Pinpoint the cell where the given text exists, returning its (X, Y) midpoint coordinate. 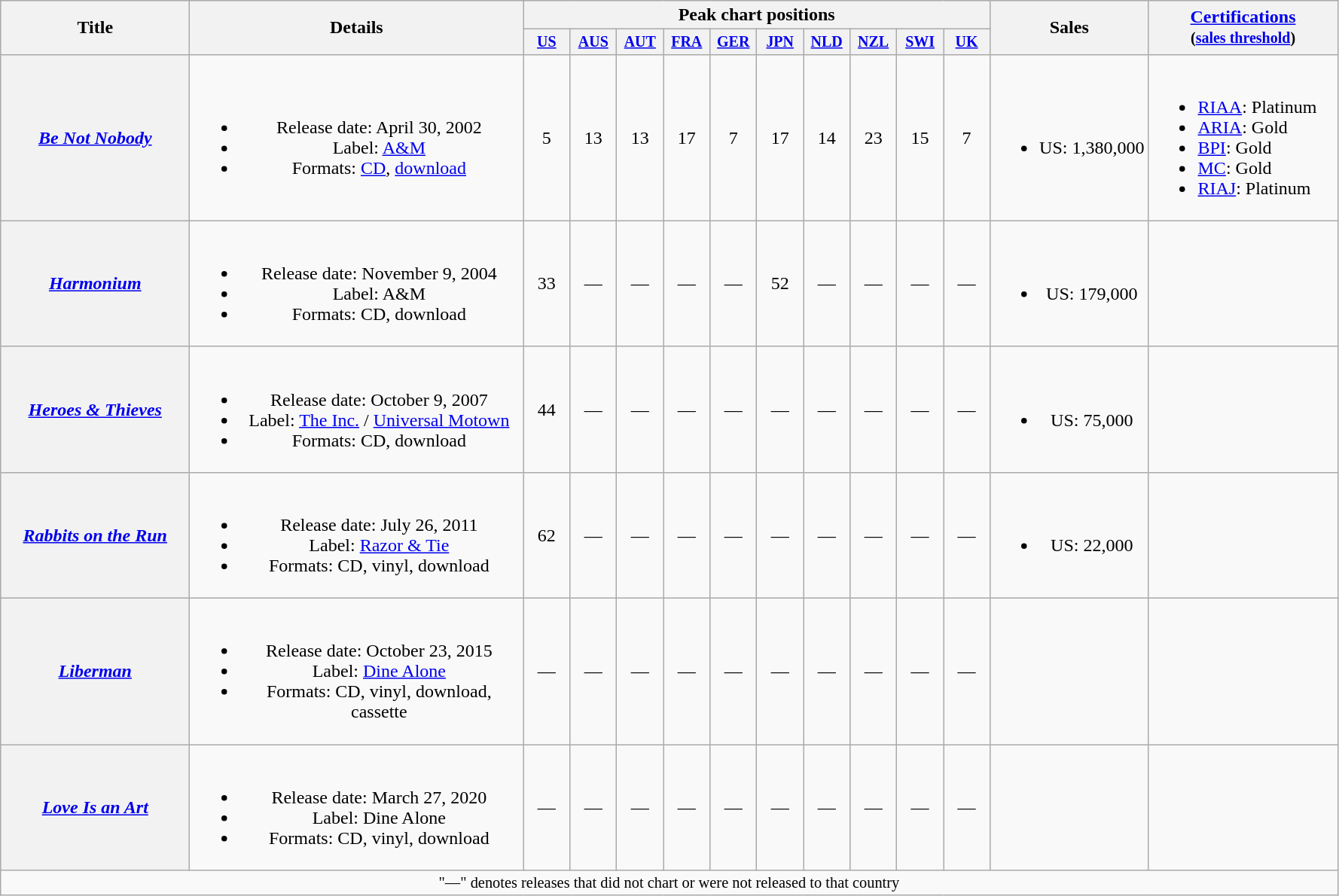
AUS (593, 42)
44 (547, 410)
23 (874, 137)
FRA (687, 42)
US: 179,000 (1069, 283)
Release date: November 9, 2004Label: A&MFormats: CD, download (357, 283)
GER (734, 42)
52 (780, 283)
UK (967, 42)
NLD (827, 42)
33 (547, 283)
SWI (920, 42)
Release date: July 26, 2011Label: Razor & TieFormats: CD, vinyl, download (357, 535)
US: 22,000 (1069, 535)
US (547, 42)
Release date: October 9, 2007Label: The Inc. / Universal MotownFormats: CD, download (357, 410)
JPN (780, 42)
RIAA: PlatinumARIA: GoldBPI: GoldMC: GoldRIAJ: Platinum (1243, 137)
Title (95, 28)
US: 75,000 (1069, 410)
5 (547, 137)
Harmonium (95, 283)
Release date: October 23, 2015Label: Dine AloneFormats: CD, vinyl, download, cassette (357, 672)
NZL (874, 42)
"—" denotes releases that did not chart or were not released to that country (669, 883)
Sales (1069, 28)
Certifications(sales threshold) (1243, 28)
Love Is an Art (95, 807)
Details (357, 28)
Peak chart positions (757, 15)
AUT (640, 42)
14 (827, 137)
Release date: March 27, 2020Label: Dine AloneFormats: CD, vinyl, download (357, 807)
Be Not Nobody (95, 137)
62 (547, 535)
Liberman (95, 672)
Rabbits on the Run (95, 535)
15 (920, 137)
Release date: April 30, 2002Label: A&MFormats: CD, download (357, 137)
US: 1,380,000 (1069, 137)
Heroes & Thieves (95, 410)
